Find where the given text appears and provide that cell's center as [X, Y] coordinate. 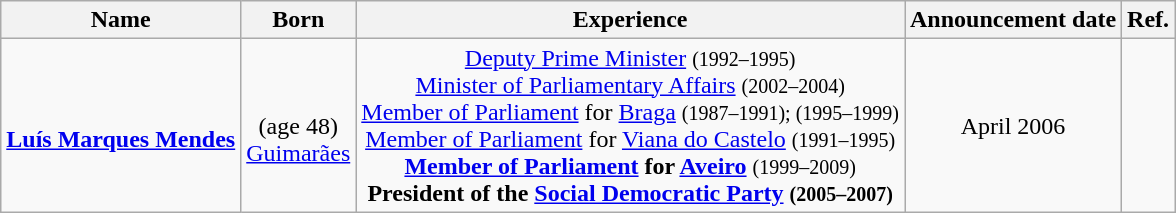
Ref. [1148, 20]
Experience [630, 20]
Name [121, 20]
Luís Marques Mendes [121, 126]
(age 48)Guimarães [298, 126]
Announcement date [1012, 20]
April 2006 [1012, 126]
Born [298, 20]
